Scan for the cell matching the given text and deliver its [X, Y] coordinate at center. 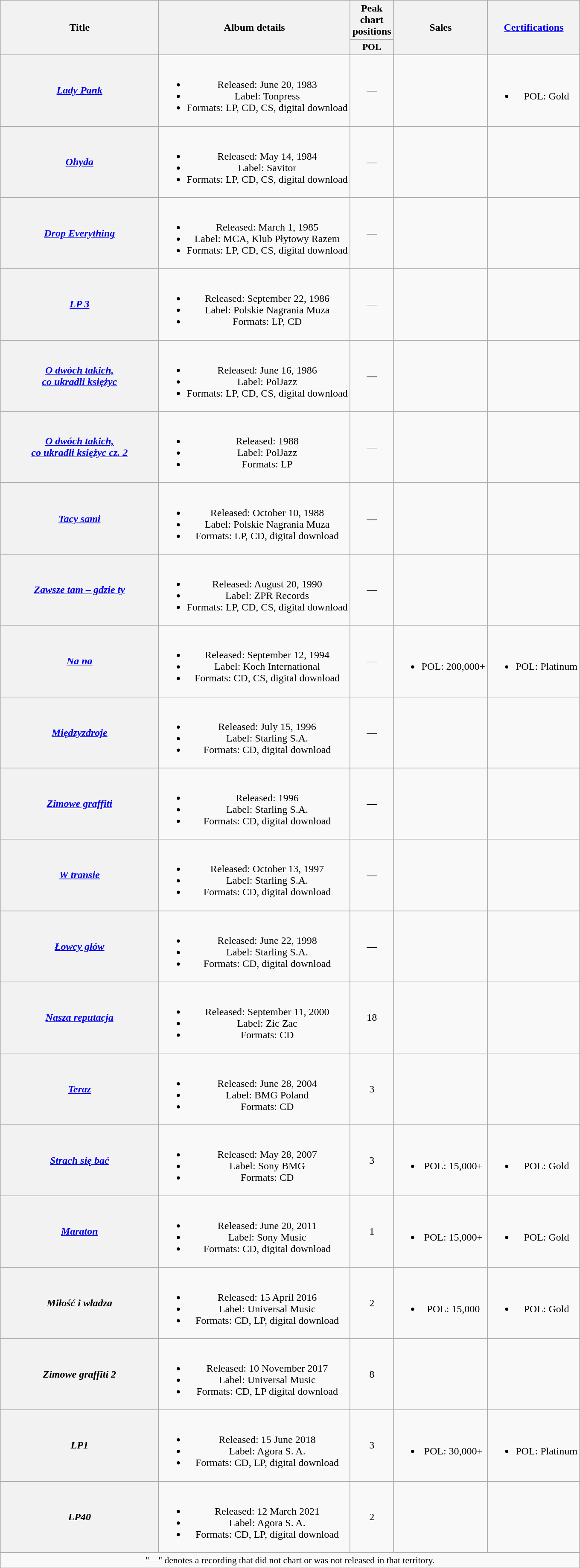
"—" denotes a recording that did not chart or was not released in that territory. [290, 1560]
O dwóch takich,co ukradli księżyc [79, 376]
Released: 1988Label: PolJazzFormats: LP [254, 447]
Nasza reputacja [79, 1018]
Ohyda [79, 162]
Strach się bać [79, 1160]
1 [372, 1231]
Released: June 16, 1986Label: PolJazzFormats: LP, CD, CS, digital download [254, 376]
O dwóch takich,co ukradli księżyc cz. 2 [79, 447]
Tacy sami [79, 518]
Released: 1996Label: Starling S.A.Formats: CD, digital download [254, 803]
Released: May 14, 1984Label: SavitorFormats: LP, CD, CS, digital download [254, 162]
Released: May 28, 2007Label: Sony BMGFormats: CD [254, 1160]
Released: September 11, 2000Label: Zic ZacFormats: CD [254, 1018]
Released: October 10, 1988Label: Polskie Nagrania MuzaFormats: LP, CD, digital download [254, 518]
Released: June 22, 1998Label: Starling S.A.Formats: CD, digital download [254, 946]
Miłość i władza [79, 1303]
Maraton [79, 1231]
Łowcy głów [79, 946]
POL: 30,000+ [440, 1445]
Released: March 1, 1985Label: MCA, Klub Płytowy RazemFormats: LP, CD, CS, digital download [254, 233]
Sales [440, 28]
18 [372, 1018]
Międzyzdroje [79, 733]
Teraz [79, 1089]
Lady Pank [79, 91]
LP1 [79, 1445]
Peak chart positions [372, 20]
Released: October 13, 1997Label: Starling S.A.Formats: CD, digital download [254, 875]
Released: July 15, 1996Label: Starling S.A.Formats: CD, digital download [254, 733]
Released: September 12, 1994Label: Koch InternationalFormats: CD, CS, digital download [254, 661]
LP 3 [79, 305]
Released: June 20, 2011Label: Sony MusicFormats: CD, digital download [254, 1231]
Released: June 28, 2004Label: BMG PolandFormats: CD [254, 1089]
Released: September 22, 1986Label: Polskie Nagrania MuzaFormats: LP, CD [254, 305]
Na na [79, 661]
Zimowe graffiti [79, 803]
Zimowe graffiti 2 [79, 1375]
W transie [79, 875]
Released: June 20, 1983Label: TonpressFormats: LP, CD, CS, digital download [254, 91]
Released: August 20, 1990Label: ZPR RecordsFormats: LP, CD, CS, digital download [254, 590]
Released: 10 November 2017Label: Universal MusicFormats: CD, LP digital download [254, 1375]
LP40 [79, 1517]
Zawsze tam – gdzie ty [79, 590]
Released: 12 March 2021Label: Agora S. A.Formats: CD, LP, digital download [254, 1517]
Released: 15 June 2018Label: Agora S. A.Formats: CD, LP, digital download [254, 1445]
Certifications [534, 28]
POL: 15,000 [440, 1303]
8 [372, 1375]
Drop Everything [79, 233]
Released: 15 April 2016Label: Universal MusicFormats: CD, LP, digital download [254, 1303]
Title [79, 28]
POL: 200,000+ [440, 661]
Album details [254, 28]
POL [372, 47]
